Detect which cell encompasses the target text, then output its [X, Y] center coordinate. 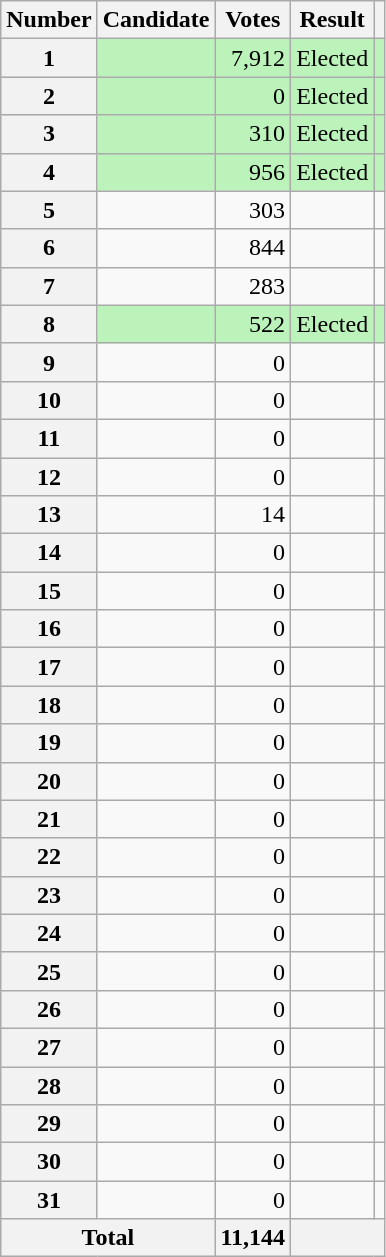
10 [49, 400]
Votes [253, 20]
283 [253, 286]
956 [253, 172]
6 [49, 248]
19 [49, 743]
2 [49, 96]
11,144 [253, 1238]
17 [49, 667]
7 [49, 286]
23 [49, 895]
4 [49, 172]
Number [49, 20]
8 [49, 324]
27 [49, 1047]
31 [49, 1200]
11 [49, 438]
15 [49, 591]
844 [253, 248]
310 [253, 134]
1 [49, 58]
7,912 [253, 58]
522 [253, 324]
18 [49, 705]
25 [49, 971]
24 [49, 933]
303 [253, 210]
Total [108, 1238]
16 [49, 629]
13 [49, 515]
26 [49, 1009]
9 [49, 362]
29 [49, 1124]
Result [332, 20]
5 [49, 210]
22 [49, 857]
Candidate [156, 20]
3 [49, 134]
12 [49, 477]
21 [49, 819]
28 [49, 1085]
20 [49, 781]
30 [49, 1162]
